Determine the [X, Y] coordinate at the center of the cell enclosing the given text.  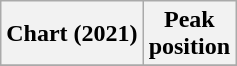
Chart (2021) [72, 34]
Peakposition [189, 34]
